Detect which cell encompasses the target text, then output its (X, Y) center coordinate. 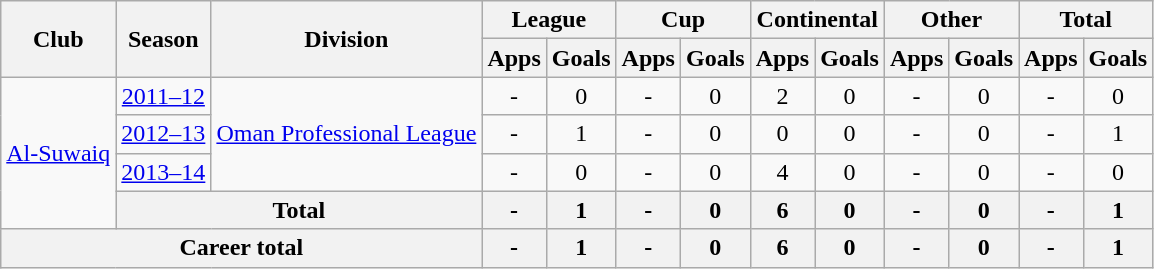
Career total (242, 248)
Division (346, 39)
2012–13 (164, 134)
Oman Professional League (346, 134)
Continental (817, 20)
4 (782, 172)
2013–14 (164, 172)
Cup (683, 20)
2 (782, 96)
2011–12 (164, 96)
Season (164, 39)
Al-Suwaiq (58, 153)
Club (58, 39)
Other (951, 20)
League (549, 20)
